Provide the (X, Y) coordinate of the cell's center where the given text is located.  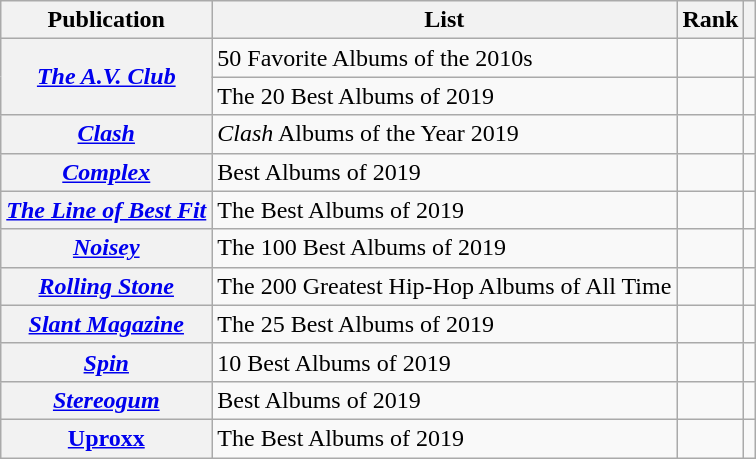
Rolling Stone (106, 286)
Publication (106, 20)
Slant Magazine (106, 324)
The Line of Best Fit (106, 210)
List (444, 20)
Rank (710, 20)
Complex (106, 172)
50 Favorite Albums of the 2010s (444, 58)
Clash Albums of the Year 2019 (444, 134)
The 200 Greatest Hip-Hop Albums of All Time (444, 286)
Clash (106, 134)
Uproxx (106, 438)
The 100 Best Albums of 2019 (444, 248)
Noisey (106, 248)
The 25 Best Albums of 2019 (444, 324)
Stereogum (106, 400)
10 Best Albums of 2019 (444, 362)
The 20 Best Albums of 2019 (444, 96)
Spin (106, 362)
The A.V. Club (106, 77)
